Find where the given text appears and provide that cell's center as [x, y] coordinate. 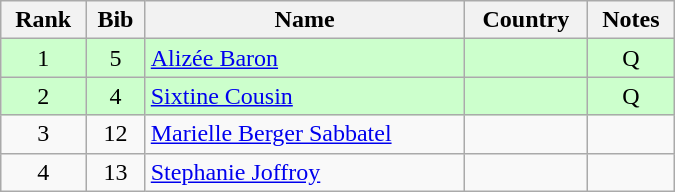
Stephanie Joffroy [304, 172]
Notes [632, 20]
12 [116, 134]
3 [44, 134]
Sixtine Cousin [304, 96]
13 [116, 172]
5 [116, 58]
1 [44, 58]
Alizée Baron [304, 58]
Bib [116, 20]
Name [304, 20]
Rank [44, 20]
Country [526, 20]
Marielle Berger Sabbatel [304, 134]
2 [44, 96]
